Detect which cell encompasses the target text, then output its [x, y] center coordinate. 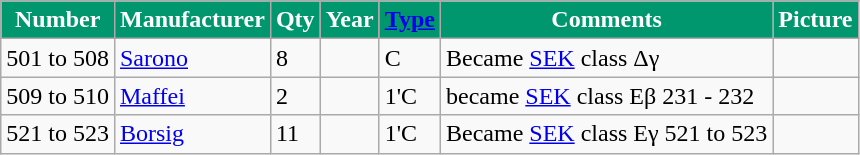
501 to 508 [58, 58]
Year [350, 20]
Comments [606, 20]
Type [410, 20]
Qty [295, 20]
Picture [816, 20]
509 to 510 [58, 96]
Borsig [192, 134]
521 to 523 [58, 134]
Manufacturer [192, 20]
Became SEK class Eγ 521 to 523 [606, 134]
became SEK class Eβ 231 - 232 [606, 96]
8 [295, 58]
11 [295, 134]
Number [58, 20]
2 [295, 96]
Became SEK class Δγ [606, 58]
C [410, 58]
Maffei [192, 96]
Sarono [192, 58]
